Identify which cell holds the provided text, then report its [X, Y] central coordinate. 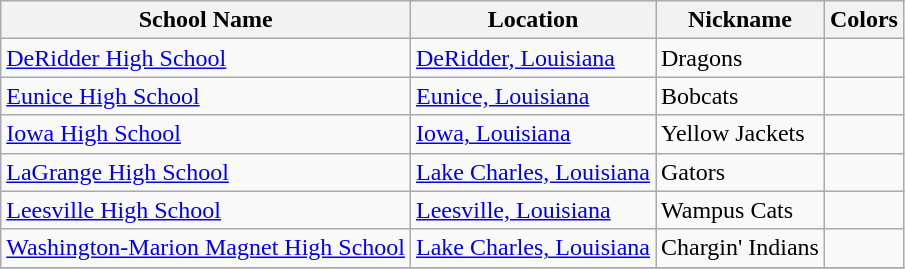
Leesville, Louisiana [534, 210]
Eunice, Louisiana [534, 96]
Yellow Jackets [740, 134]
Iowa, Louisiana [534, 134]
Gators [740, 172]
Bobcats [740, 96]
Eunice High School [206, 96]
School Name [206, 20]
Iowa High School [206, 134]
Washington-Marion Magnet High School [206, 248]
Colors [864, 20]
LaGrange High School [206, 172]
Leesville High School [206, 210]
Location [534, 20]
DeRidder High School [206, 58]
Nickname [740, 20]
Chargin' Indians [740, 248]
Dragons [740, 58]
DeRidder, Louisiana [534, 58]
Wampus Cats [740, 210]
